Output the (x, y) coordinate of the center of the cell containing the given text.  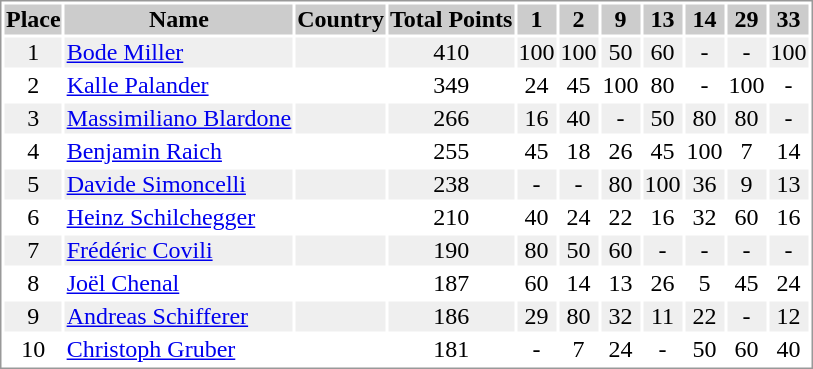
33 (788, 19)
Name (179, 19)
3 (33, 119)
Heinz Schilchegger (179, 217)
Frédéric Covili (179, 251)
181 (450, 349)
8 (33, 283)
Total Points (450, 19)
Bode Miller (179, 53)
266 (450, 119)
6 (33, 217)
410 (450, 53)
10 (33, 349)
190 (450, 251)
4 (33, 151)
349 (450, 85)
Benjamin Raich (179, 151)
Andreas Schifferer (179, 317)
186 (450, 317)
Joël Chenal (179, 283)
12 (788, 317)
Country (341, 19)
36 (704, 185)
238 (450, 185)
Christoph Gruber (179, 349)
11 (662, 317)
Davide Simoncelli (179, 185)
Kalle Palander (179, 85)
Place (33, 19)
255 (450, 151)
187 (450, 283)
210 (450, 217)
18 (578, 151)
Massimiliano Blardone (179, 119)
